From the cell containing the given text, extract its center point as [X, Y] coordinate. 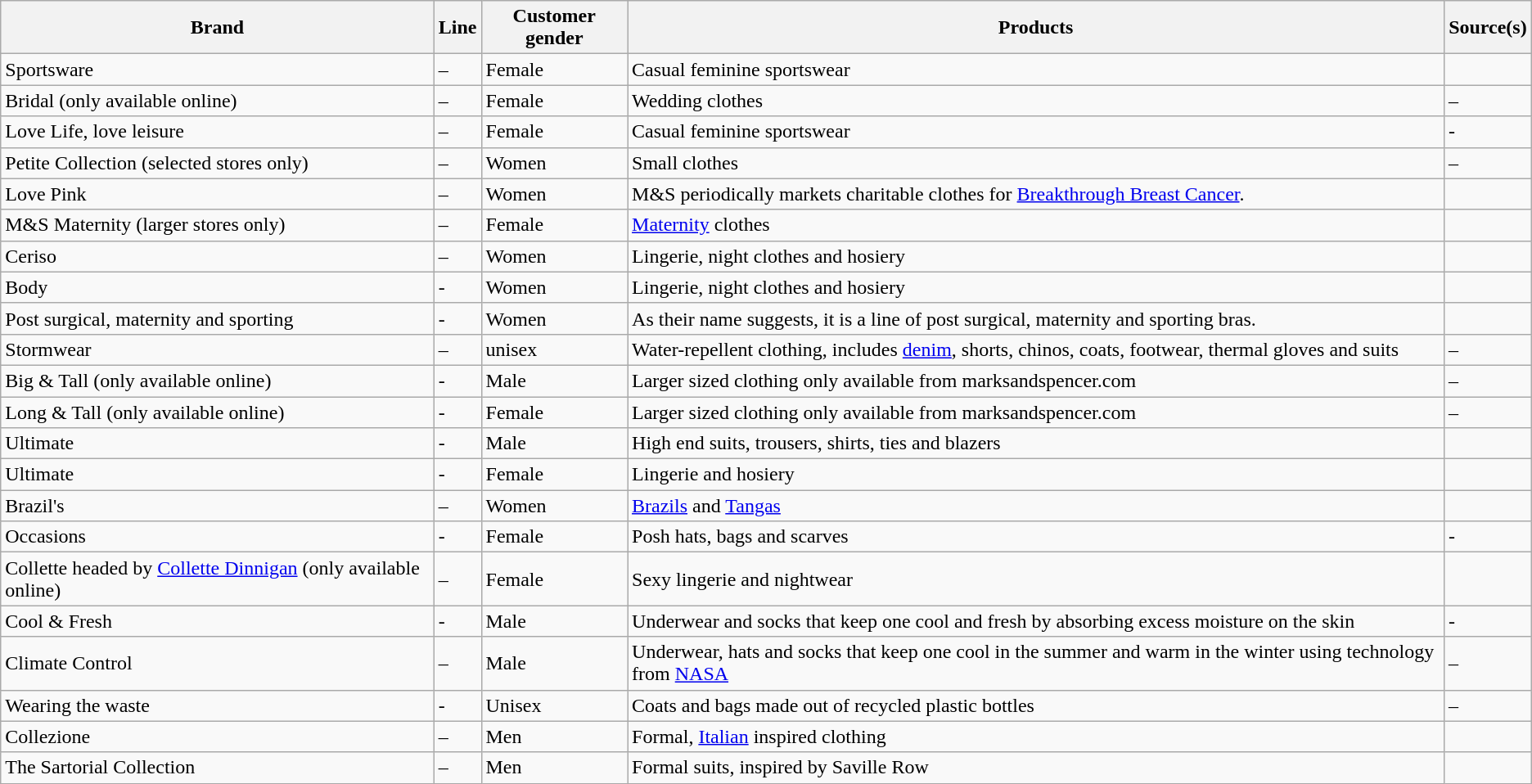
M&S Maternity (larger stores only) [218, 225]
Cool & Fresh [218, 621]
As their name suggests, it is a line of post surgical, maternity and sporting bras. [1036, 318]
The Sartorial Collection [218, 768]
Brazils and Tangas [1036, 506]
Brazil's [218, 506]
Ceriso [218, 256]
Line [457, 28]
High end suits, trousers, shirts, ties and blazers [1036, 444]
Climate Control [218, 663]
Brand [218, 28]
Underwear and socks that keep one cool and fresh by absorbing excess moisture on the skin [1036, 621]
Sportsware [218, 70]
Wedding clothes [1036, 101]
Body [218, 287]
Stormwear [218, 349]
Long & Tall (only available online) [218, 412]
Love Life, love leisure [218, 132]
Bridal (only available online) [218, 101]
Big & Tall (only available online) [218, 381]
Coats and bags made out of recycled plastic bottles [1036, 705]
Petite Collection (selected stores only) [218, 163]
Occasions [218, 537]
Post surgical, maternity and sporting [218, 318]
Maternity clothes [1036, 225]
Formal suits, inspired by Saville Row [1036, 768]
unisex [555, 349]
Products [1036, 28]
Customer gender [555, 28]
Formal, Italian inspired clothing [1036, 737]
Source(s) [1488, 28]
Wearing the waste [218, 705]
Underwear, hats and socks that keep one cool in the summer and warm in the winter using technology from NASA [1036, 663]
Collezione [218, 737]
Small clothes [1036, 163]
Love Pink [218, 194]
M&S periodically markets charitable clothes for Breakthrough Breast Cancer. [1036, 194]
Collette headed by Collette Dinnigan (only available online) [218, 579]
Water-repellent clothing, includes denim, shorts, chinos, coats, footwear, thermal gloves and suits [1036, 349]
Posh hats, bags and scarves [1036, 537]
Sexy lingerie and nightwear [1036, 579]
Lingerie and hosiery [1036, 475]
Unisex [555, 705]
